For the text-containing cell, return its midpoint in (x, y) coordinate format. 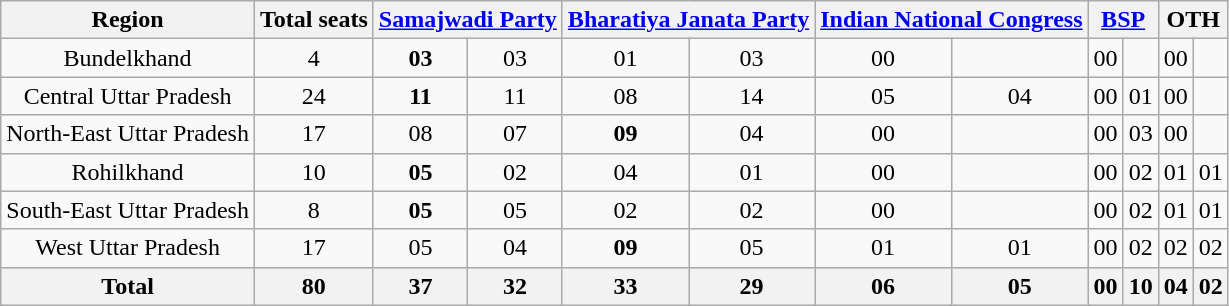
14 (752, 96)
Bundelkhand (128, 58)
07 (516, 134)
Indian National Congress (952, 20)
Total seats (314, 20)
Bharatiya Janata Party (688, 20)
OTH (1193, 20)
South-East Uttar Pradesh (128, 210)
Central Uttar Pradesh (128, 96)
West Uttar Pradesh (128, 248)
06 (884, 286)
24 (314, 96)
Region (128, 20)
32 (516, 286)
33 (625, 286)
37 (420, 286)
North-East Uttar Pradesh (128, 134)
Samajwadi Party (468, 20)
BSP (1123, 20)
Rohilkhand (128, 172)
Total (128, 286)
80 (314, 286)
29 (752, 286)
4 (314, 58)
8 (314, 210)
